Capture the cell that displays the provided text and extract its (x, y) central coordinate. 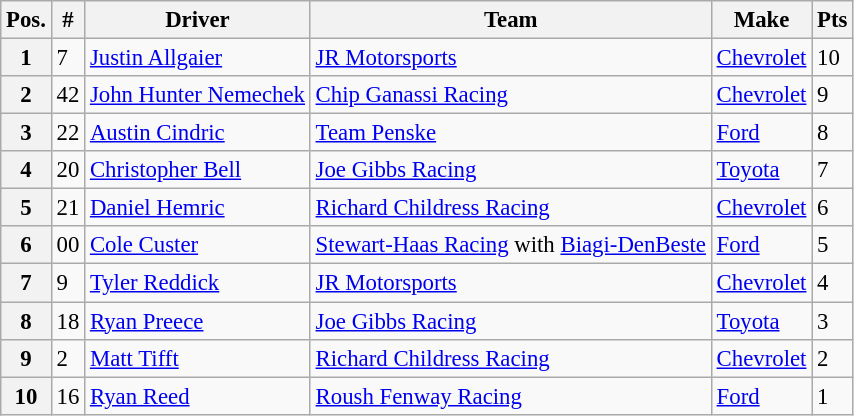
John Hunter Nemechek (198, 95)
Ryan Preece (198, 321)
Chip Ganassi Racing (510, 95)
Tyler Reddick (198, 283)
Stewart-Haas Racing with Biagi-DenBeste (510, 245)
Team (510, 20)
Roush Fenway Racing (510, 396)
Christopher Bell (198, 170)
21 (68, 208)
Team Penske (510, 133)
Pts (832, 20)
Ryan Reed (198, 396)
Justin Allgaier (198, 58)
Cole Custer (198, 245)
16 (68, 396)
# (68, 20)
20 (68, 170)
Austin Cindric (198, 133)
42 (68, 95)
Pos. (26, 20)
Daniel Hemric (198, 208)
Make (761, 20)
Matt Tifft (198, 358)
22 (68, 133)
00 (68, 245)
18 (68, 321)
Driver (198, 20)
